Locate the cell with the specified text and output its (X, Y) center coordinate. 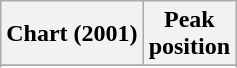
Chart (2001) (72, 34)
Peakposition (189, 34)
